From the cell containing the given text, extract its center point as (x, y) coordinate. 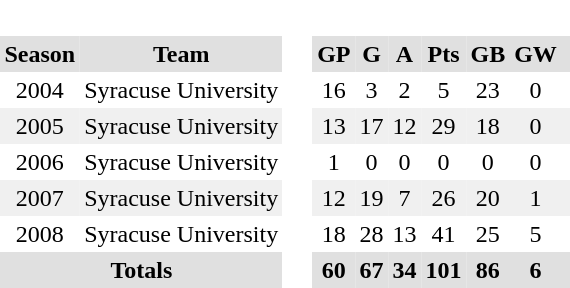
GP (334, 54)
23 (488, 90)
GB (488, 54)
3 (372, 90)
60 (334, 270)
41 (444, 234)
2008 (40, 234)
2007 (40, 198)
19 (372, 198)
101 (444, 270)
29 (444, 126)
26 (444, 198)
16 (334, 90)
Totals (142, 270)
17 (372, 126)
Pts (444, 54)
86 (488, 270)
2006 (40, 162)
34 (404, 270)
6 (536, 270)
20 (488, 198)
25 (488, 234)
28 (372, 234)
2004 (40, 90)
2 (404, 90)
G (372, 54)
Season (40, 54)
GW (536, 54)
2005 (40, 126)
A (404, 54)
67 (372, 270)
Team (182, 54)
7 (404, 198)
